Detect which cell encompasses the target text, then output its (X, Y) center coordinate. 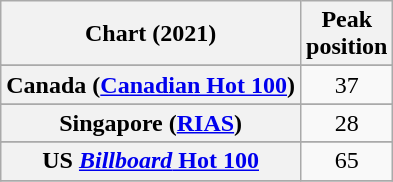
Chart (2021) (151, 34)
Canada (Canadian Hot 100) (151, 85)
Peakposition (347, 34)
65 (347, 161)
US Billboard Hot 100 (151, 161)
Singapore (RIAS) (151, 123)
37 (347, 85)
28 (347, 123)
